For the text-containing cell, return its midpoint in (X, Y) coordinate format. 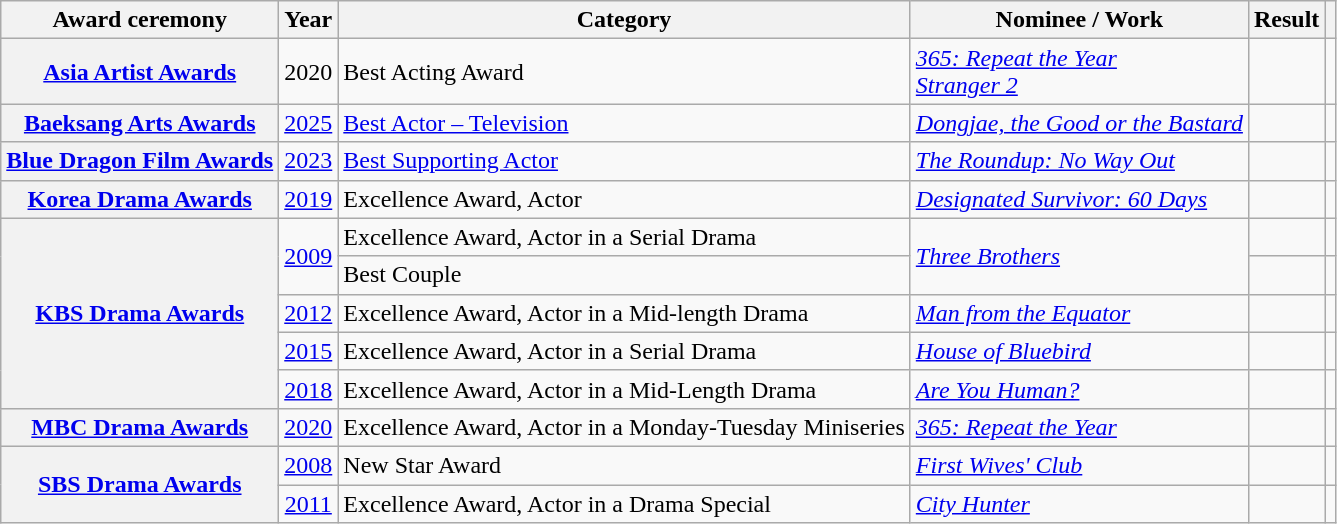
365: Repeat the Year (1079, 427)
2025 (308, 123)
Category (624, 20)
Excellence Award, Actor in a Mid-length Drama (624, 313)
Are You Human? (1079, 389)
Korea Drama Awards (140, 199)
Three Brothers (1079, 256)
Year (308, 20)
City Hunter (1079, 503)
2015 (308, 351)
2023 (308, 161)
KBS Drama Awards (140, 313)
2011 (308, 503)
Excellence Award, Actor in a Mid-Length Drama (624, 389)
House of Bluebird (1079, 351)
Asia Artist Awards (140, 72)
First Wives' Club (1079, 465)
Excellence Award, Actor in a Monday-Tuesday Miniseries (624, 427)
Man from the Equator (1079, 313)
Nominee / Work (1079, 20)
Baeksang Arts Awards (140, 123)
MBC Drama Awards (140, 427)
Excellence Award, Actor (624, 199)
Best Couple (624, 275)
2012 (308, 313)
SBS Drama Awards (140, 484)
2009 (308, 256)
The Roundup: No Way Out (1079, 161)
Designated Survivor: 60 Days (1079, 199)
365: Repeat the Year Stranger 2 (1079, 72)
Excellence Award, Actor in a Drama Special (624, 503)
New Star Award (624, 465)
Blue Dragon Film Awards (140, 161)
2018 (308, 389)
Best Acting Award (624, 72)
Best Supporting Actor (624, 161)
Award ceremony (140, 20)
Result (1286, 20)
Best Actor – Television (624, 123)
2008 (308, 465)
2019 (308, 199)
Dongjae, the Good or the Bastard (1079, 123)
